Detect which cell encompasses the target text, then output its (X, Y) center coordinate. 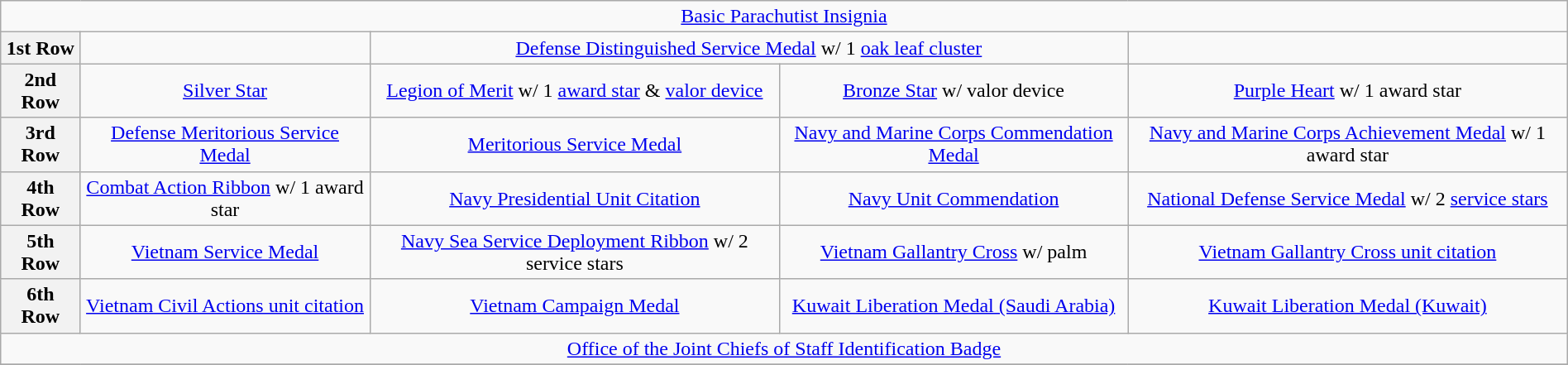
Defense Meritorious Service Medal (225, 144)
5th Row (41, 252)
Silver Star (225, 91)
Navy Unit Commendation (954, 199)
Defense Distinguished Service Medal w/ 1 oak leaf cluster (748, 48)
Bronze Star w/ valor device (954, 91)
Combat Action Ribbon w/ 1 award star (225, 199)
Navy and Marine Corps Commendation Medal (954, 144)
Basic Parachutist Insignia (784, 17)
Vietnam Gallantry Cross unit citation (1348, 252)
2nd Row (41, 91)
National Defense Service Medal w/ 2 service stars (1348, 199)
6th Row (41, 306)
Navy Presidential Unit Citation (574, 199)
Navy Sea Service Deployment Ribbon w/ 2 service stars (574, 252)
1st Row (41, 48)
Vietnam Service Medal (225, 252)
Navy and Marine Corps Achievement Medal w/ 1 award star (1348, 144)
Vietnam Campaign Medal (574, 306)
Meritorious Service Medal (574, 144)
Kuwait Liberation Medal (Kuwait) (1348, 306)
Kuwait Liberation Medal (Saudi Arabia) (954, 306)
3rd Row (41, 144)
4th Row (41, 199)
Vietnam Civil Actions unit citation (225, 306)
Vietnam Gallantry Cross w/ palm (954, 252)
Legion of Merit w/ 1 award star & valor device (574, 91)
Purple Heart w/ 1 award star (1348, 91)
Office of the Joint Chiefs of Staff Identification Badge (784, 348)
